Detect which cell encompasses the target text, then output its [x, y] center coordinate. 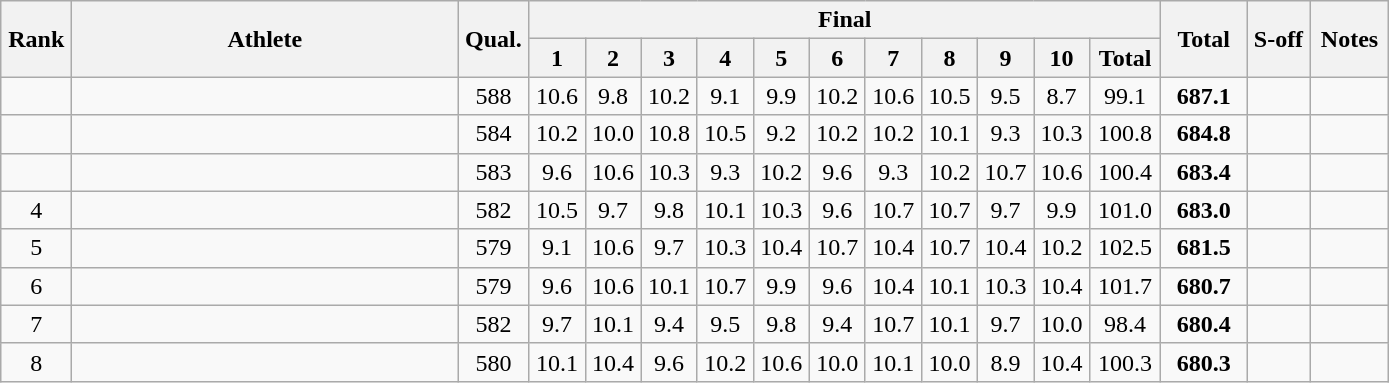
687.1 [1204, 96]
8.7 [1062, 96]
101.7 [1126, 286]
100.4 [1126, 172]
588 [494, 96]
102.5 [1126, 248]
580 [494, 362]
100.8 [1126, 134]
9 [1005, 58]
99.1 [1126, 96]
680.3 [1204, 362]
10.8 [669, 134]
8.9 [1005, 362]
Notes [1350, 39]
101.0 [1126, 210]
584 [494, 134]
680.4 [1204, 324]
2 [613, 58]
1 [557, 58]
Athlete [265, 39]
683.0 [1204, 210]
583 [494, 172]
681.5 [1204, 248]
100.3 [1126, 362]
684.8 [1204, 134]
680.7 [1204, 286]
Rank [36, 39]
3 [669, 58]
S-off [1279, 39]
Final [845, 20]
10 [1062, 58]
Qual. [494, 39]
683.4 [1204, 172]
98.4 [1126, 324]
9.2 [781, 134]
